Capture the cell that displays the provided text and extract its (x, y) central coordinate. 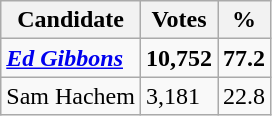
Ed Gibbons (71, 58)
3,181 (178, 96)
Sam Hachem (71, 96)
Votes (178, 20)
77.2 (244, 58)
22.8 (244, 96)
Candidate (71, 20)
% (244, 20)
10,752 (178, 58)
